Determine the (x, y) coordinate at the center of the cell enclosing the given text.  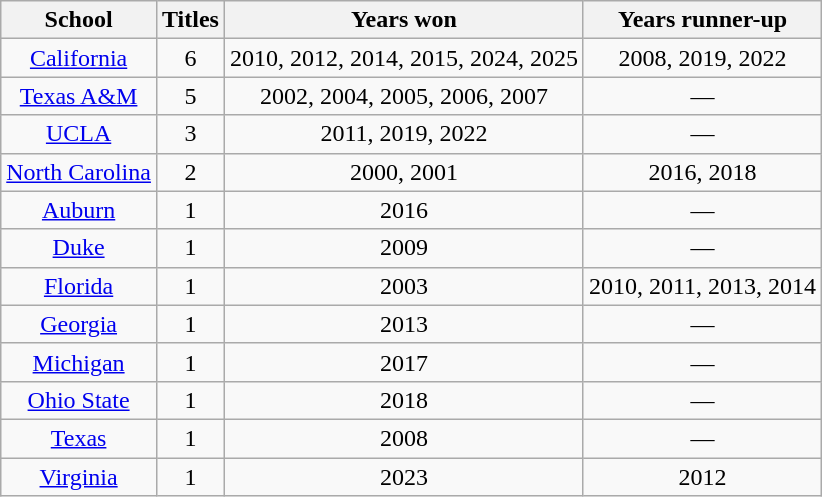
Texas (79, 438)
2010, 2011, 2013, 2014 (702, 286)
2003 (404, 286)
Ohio State (79, 400)
2016 (404, 210)
Duke (79, 248)
2009 (404, 248)
Georgia (79, 324)
2023 (404, 477)
2 (190, 172)
Michigan (79, 362)
2011, 2019, 2022 (404, 134)
2018 (404, 400)
Florida (79, 286)
2002, 2004, 2005, 2006, 2007 (404, 96)
North Carolina (79, 172)
California (79, 58)
2013 (404, 324)
2012 (702, 477)
2016, 2018 (702, 172)
6 (190, 58)
Virginia (79, 477)
2000, 2001 (404, 172)
UCLA (79, 134)
Auburn (79, 210)
Texas A&M (79, 96)
2008 (404, 438)
2017 (404, 362)
Years runner-up (702, 20)
2010, 2012, 2014, 2015, 2024, 2025 (404, 58)
Years won (404, 20)
2008, 2019, 2022 (702, 58)
School (79, 20)
5 (190, 96)
3 (190, 134)
Titles (190, 20)
